Search for the cell housing the specified text and yield its [x, y] center coordinate. 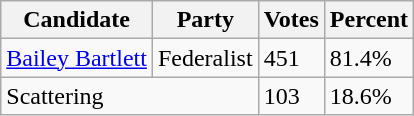
Scattering [130, 96]
Federalist [205, 58]
Candidate [77, 20]
Bailey Bartlett [77, 58]
Party [205, 20]
18.6% [368, 96]
81.4% [368, 58]
451 [291, 58]
103 [291, 96]
Votes [291, 20]
Percent [368, 20]
